Identify which cell holds the provided text, then report its [x, y] central coordinate. 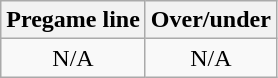
Pregame line [74, 20]
Over/under [210, 20]
